Search for the cell housing the specified text and yield its (x, y) center coordinate. 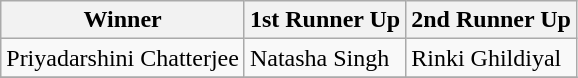
Rinki Ghildiyal (492, 58)
Natasha Singh (324, 58)
1st Runner Up (324, 20)
2nd Runner Up (492, 20)
Winner (123, 20)
Priyadarshini Chatterjee (123, 58)
